Output the [X, Y] coordinate of the center of the cell containing the given text.  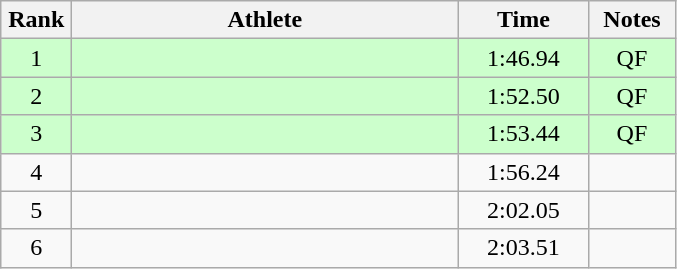
2:03.51 [524, 248]
1:52.50 [524, 96]
1:53.44 [524, 134]
1:46.94 [524, 58]
1 [36, 58]
6 [36, 248]
3 [36, 134]
2:02.05 [524, 210]
4 [36, 172]
5 [36, 210]
Athlete [265, 20]
1:56.24 [524, 172]
Notes [632, 20]
2 [36, 96]
Time [524, 20]
Rank [36, 20]
